For the text-containing cell, return its midpoint in (x, y) coordinate format. 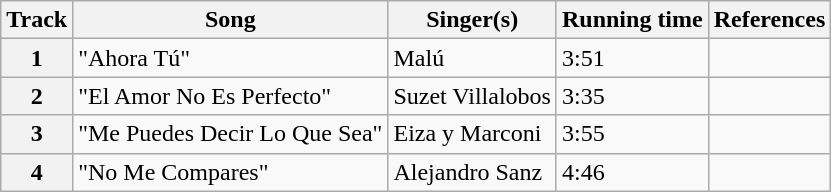
References (770, 20)
4 (37, 172)
3:55 (632, 134)
2 (37, 96)
3:35 (632, 96)
4:46 (632, 172)
1 (37, 58)
"No Me Compares" (230, 172)
Suzet Villalobos (472, 96)
3:51 (632, 58)
"Me Puedes Decir Lo Que Sea" (230, 134)
Song (230, 20)
Alejandro Sanz (472, 172)
3 (37, 134)
Running time (632, 20)
Track (37, 20)
"Ahora Tú" (230, 58)
"El Amor No Es Perfecto" (230, 96)
Malú (472, 58)
Singer(s) (472, 20)
Eiza y Marconi (472, 134)
